From the cell containing the given text, extract its center point as [X, Y] coordinate. 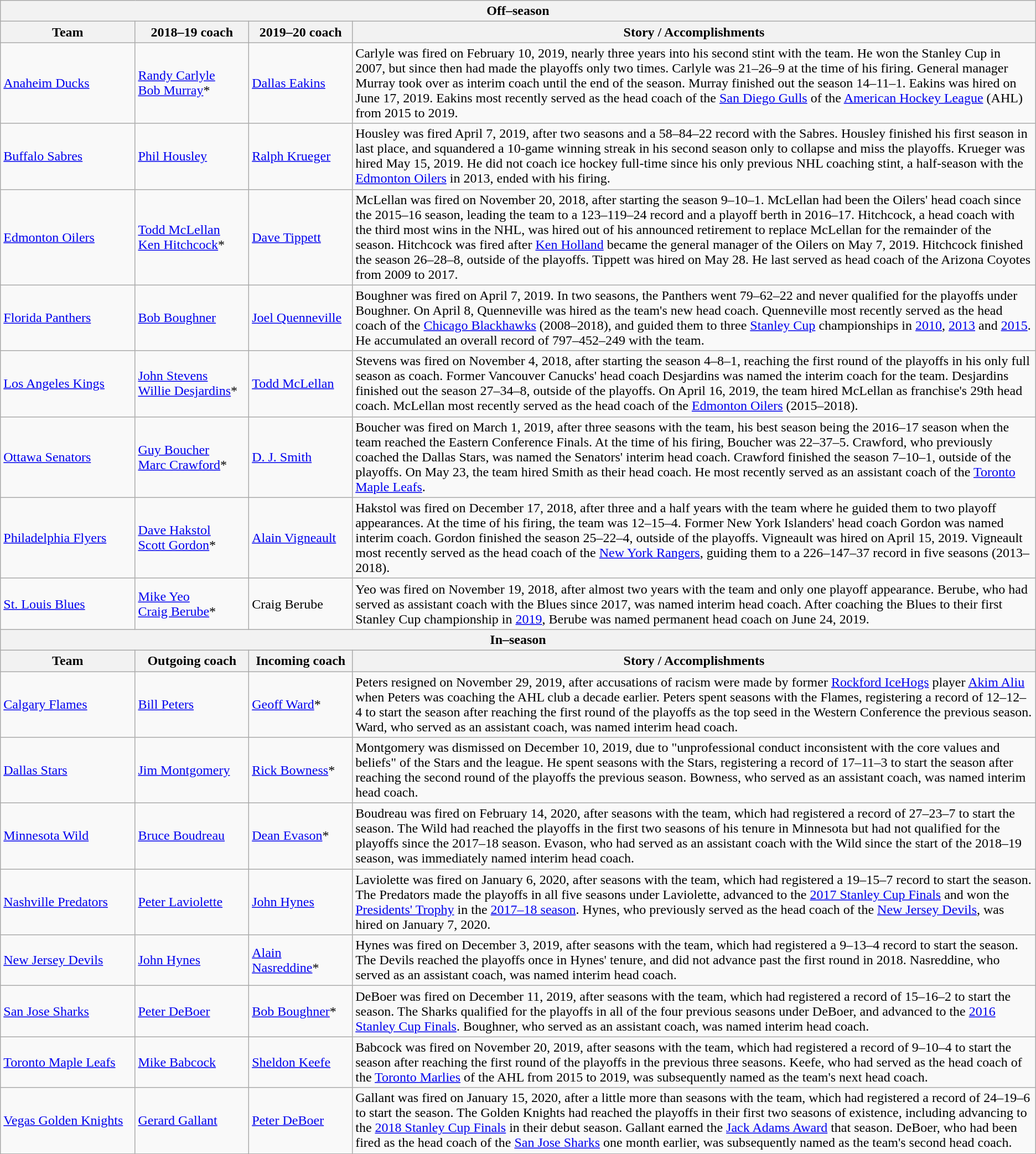
Joel Quenneville [301, 318]
Todd McLellan [301, 384]
Peter Laviolette [192, 902]
Geoff Ward* [301, 705]
Mike Babcock [192, 1062]
Dean Evason* [301, 836]
In–season [518, 640]
Incoming coach [301, 661]
Rick Bowness* [301, 770]
Florida Panthers [68, 318]
Anaheim Ducks [68, 83]
San Jose Sharks [68, 1011]
Toronto Maple Leafs [68, 1062]
St. Louis Blues [68, 604]
Philadelphia Flyers [68, 538]
Gerard Gallant [192, 1121]
Jim Montgomery [192, 770]
Bob Boughner* [301, 1011]
Randy CarlyleBob Murray* [192, 83]
Guy BoucherMarc Crawford* [192, 457]
Phil Housley [192, 156]
Los Angeles Kings [68, 384]
Alain Nasreddine* [301, 960]
Alain Vigneault [301, 538]
New Jersey Devils [68, 960]
Sheldon Keefe [301, 1062]
Bob Boughner [192, 318]
Dave HakstolScott Gordon* [192, 538]
Edmonton Oilers [68, 237]
Dave Tippett [301, 237]
D. J. Smith [301, 457]
Buffalo Sabres [68, 156]
Nashville Predators [68, 902]
Outgoing coach [192, 661]
Calgary Flames [68, 705]
Off–season [518, 11]
2019–20 coach [301, 32]
Craig Berube [301, 604]
Dallas Eakins [301, 83]
Ralph Krueger [301, 156]
Mike YeoCraig Berube* [192, 604]
Vegas Golden Knights [68, 1121]
Bill Peters [192, 705]
Todd McLellanKen Hitchcock* [192, 237]
2018–19 coach [192, 32]
John StevensWillie Desjardins* [192, 384]
Minnesota Wild [68, 836]
Bruce Boudreau [192, 836]
Dallas Stars [68, 770]
Ottawa Senators [68, 457]
